Identify which cell holds the provided text, then report its [x, y] central coordinate. 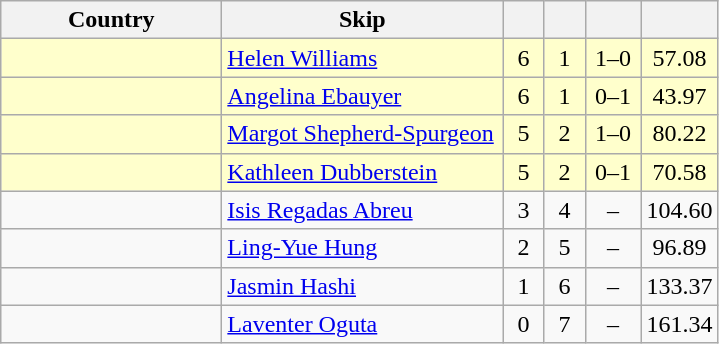
80.22 [680, 134]
Jasmin Hashi [362, 286]
Country [112, 20]
Angelina Ebauyer [362, 96]
Skip [362, 20]
4 [564, 210]
Laventer Oguta [362, 324]
43.97 [680, 96]
161.34 [680, 324]
Kathleen Dubberstein [362, 172]
57.08 [680, 58]
3 [524, 210]
104.60 [680, 210]
Isis Regadas Abreu [362, 210]
133.37 [680, 286]
Helen Williams [362, 58]
Ling-Yue Hung [362, 248]
Margot Shepherd-Spurgeon [362, 134]
70.58 [680, 172]
96.89 [680, 248]
0 [524, 324]
7 [564, 324]
